Scan for the cell matching the given text and deliver its (X, Y) coordinate at center. 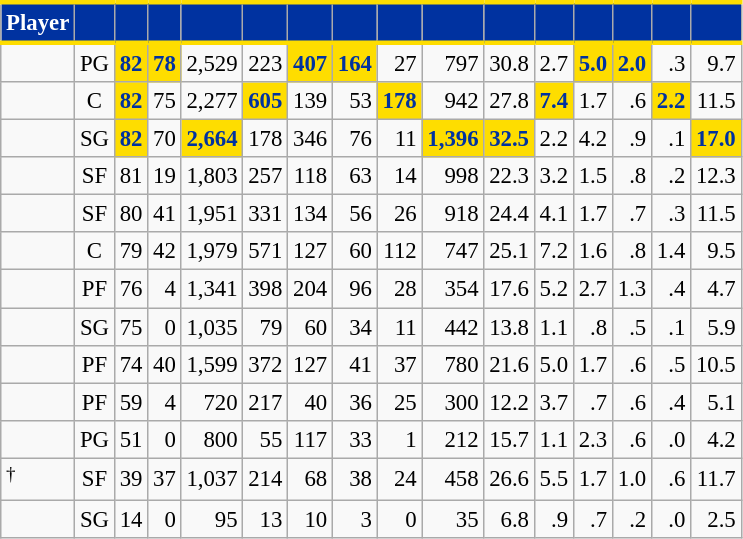
51 (130, 439)
63 (354, 176)
55 (266, 439)
24 (400, 479)
800 (212, 439)
112 (400, 251)
17.0 (716, 139)
300 (453, 402)
1,341 (212, 289)
4.7 (716, 289)
118 (310, 176)
918 (453, 214)
21.6 (509, 364)
257 (266, 176)
25 (400, 402)
1,951 (212, 214)
59 (130, 402)
605 (266, 101)
19 (164, 176)
34 (354, 327)
26 (400, 214)
9.7 (716, 62)
4.1 (554, 214)
1.4 (672, 251)
42 (164, 251)
1.5 (592, 176)
2.5 (716, 519)
56 (354, 214)
1,599 (212, 364)
39 (130, 479)
38 (354, 479)
998 (453, 176)
70 (164, 139)
1,037 (212, 479)
747 (453, 251)
6.8 (509, 519)
1.0 (632, 479)
3.7 (554, 402)
5.1 (716, 402)
26.6 (509, 479)
5.5 (554, 479)
36 (354, 402)
27 (400, 62)
2.0 (632, 62)
5.9 (716, 327)
25.1 (509, 251)
1,979 (212, 251)
164 (354, 62)
372 (266, 364)
11.7 (716, 479)
942 (453, 101)
96 (354, 289)
22.3 (509, 176)
354 (453, 289)
346 (310, 139)
3.2 (554, 176)
442 (453, 327)
2,277 (212, 101)
68 (310, 479)
12.3 (716, 176)
212 (453, 439)
458 (453, 479)
2,664 (212, 139)
78 (164, 62)
1 (400, 439)
13.8 (509, 327)
780 (453, 364)
571 (266, 251)
5.2 (554, 289)
13 (266, 519)
1.3 (632, 289)
1,803 (212, 176)
35 (453, 519)
17.6 (509, 289)
† (38, 479)
30.8 (509, 62)
9.5 (716, 251)
398 (266, 289)
217 (266, 402)
1,396 (453, 139)
10 (310, 519)
797 (453, 62)
214 (266, 479)
117 (310, 439)
407 (310, 62)
204 (310, 289)
95 (212, 519)
12.2 (509, 402)
32.5 (509, 139)
24.4 (509, 214)
80 (130, 214)
2,529 (212, 62)
720 (212, 402)
3 (354, 519)
Player (38, 22)
134 (310, 214)
7.4 (554, 101)
33 (354, 439)
53 (354, 101)
223 (266, 62)
331 (266, 214)
81 (130, 176)
7.2 (554, 251)
27.8 (509, 101)
1.6 (592, 251)
139 (310, 101)
1,035 (212, 327)
2.3 (592, 439)
74 (130, 364)
15.7 (509, 439)
10.5 (716, 364)
28 (400, 289)
